Extract the (x, y) coordinate from the center of the cell holding the provided text.  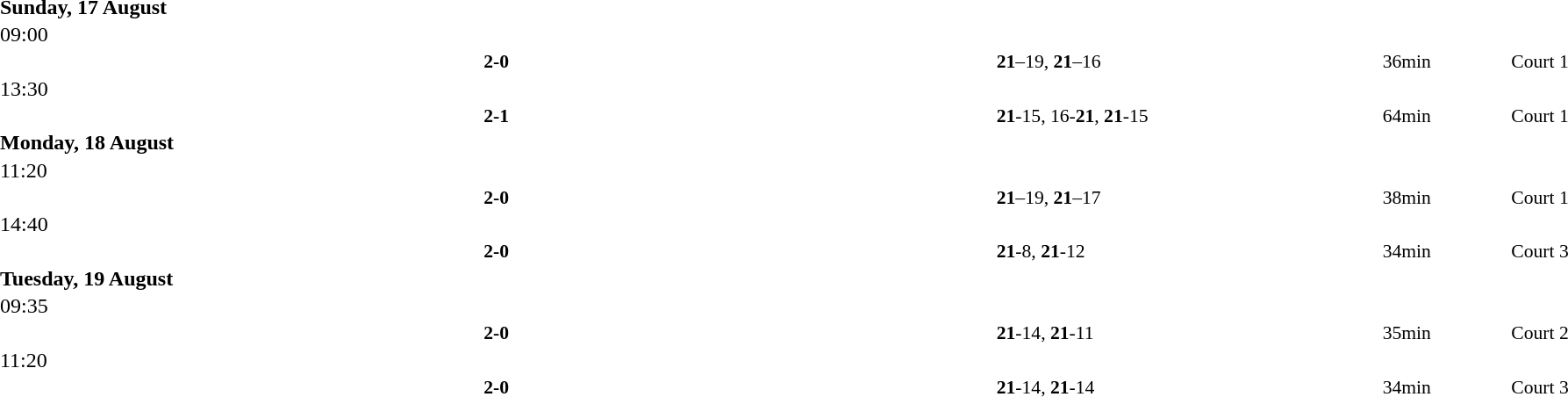
35min (1444, 333)
21–19, 21–17 (1187, 197)
36min (1444, 61)
2-1 (497, 116)
64min (1444, 116)
21-8, 21-12 (1187, 251)
34min (1444, 251)
21–19, 21–16 (1187, 61)
21-14, 21-11 (1187, 333)
38min (1444, 197)
21-15, 16-21, 21-15 (1187, 116)
